Provide the [x, y] coordinate of the cell's center where the given text is located.  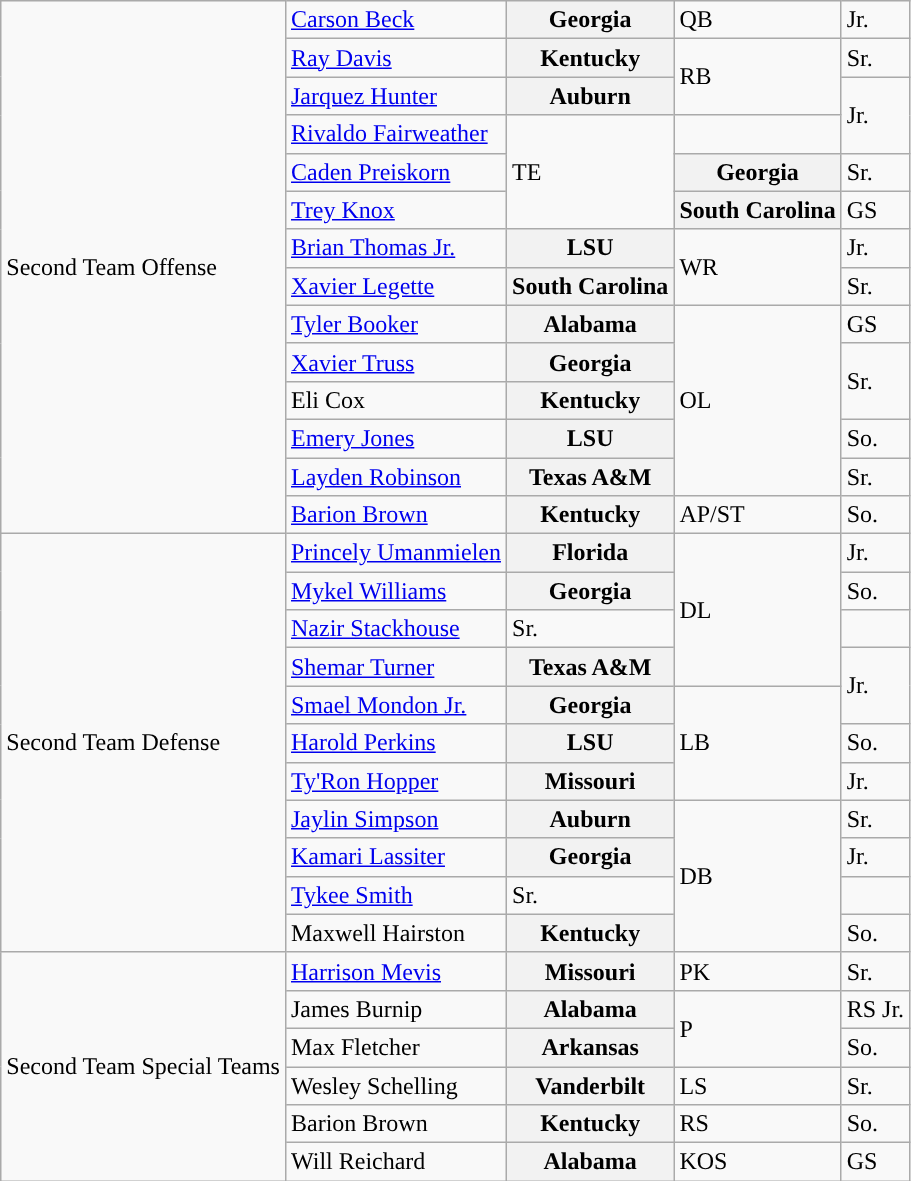
RB [758, 77]
Jaylin Simpson [396, 819]
Mykel Williams [396, 591]
Kamari Lassiter [396, 857]
Emery Jones [396, 438]
DB [758, 876]
Harrison Mevis [396, 971]
Shemar Turner [396, 667]
Xavier Legette [396, 286]
Ty'Ron Hopper [396, 781]
Princely Umanmielen [396, 553]
Harold Perkins [396, 743]
Brian Thomas Jr. [396, 248]
Maxwell Hairston [396, 933]
Caden Preiskorn [396, 172]
Carson Beck [396, 20]
LB [758, 743]
AP/ST [758, 515]
Second Team Offense [144, 268]
Nazir Stackhouse [396, 629]
Second Team Defense [144, 744]
Ray Davis [396, 58]
Smael Mondon Jr. [396, 705]
QB [758, 20]
Layden Robinson [396, 477]
Max Fletcher [396, 1047]
WR [758, 267]
Vanderbilt [590, 1085]
LS [758, 1085]
Will Reichard [396, 1162]
RS Jr. [875, 1009]
OL [758, 400]
TE [590, 172]
Eli Cox [396, 400]
PK [758, 971]
DL [758, 610]
Rivaldo Fairweather [396, 134]
Jarquez Hunter [396, 96]
Tykee Smith [396, 895]
Trey Knox [396, 210]
Florida [590, 553]
KOS [758, 1162]
Arkansas [590, 1047]
James Burnip [396, 1009]
Second Team Special Teams [144, 1066]
Wesley Schelling [396, 1085]
Tyler Booker [396, 324]
RS [758, 1124]
P [758, 1028]
Xavier Truss [396, 362]
